Return the (x, y) coordinate for the center point of the cell that contains the specified text.  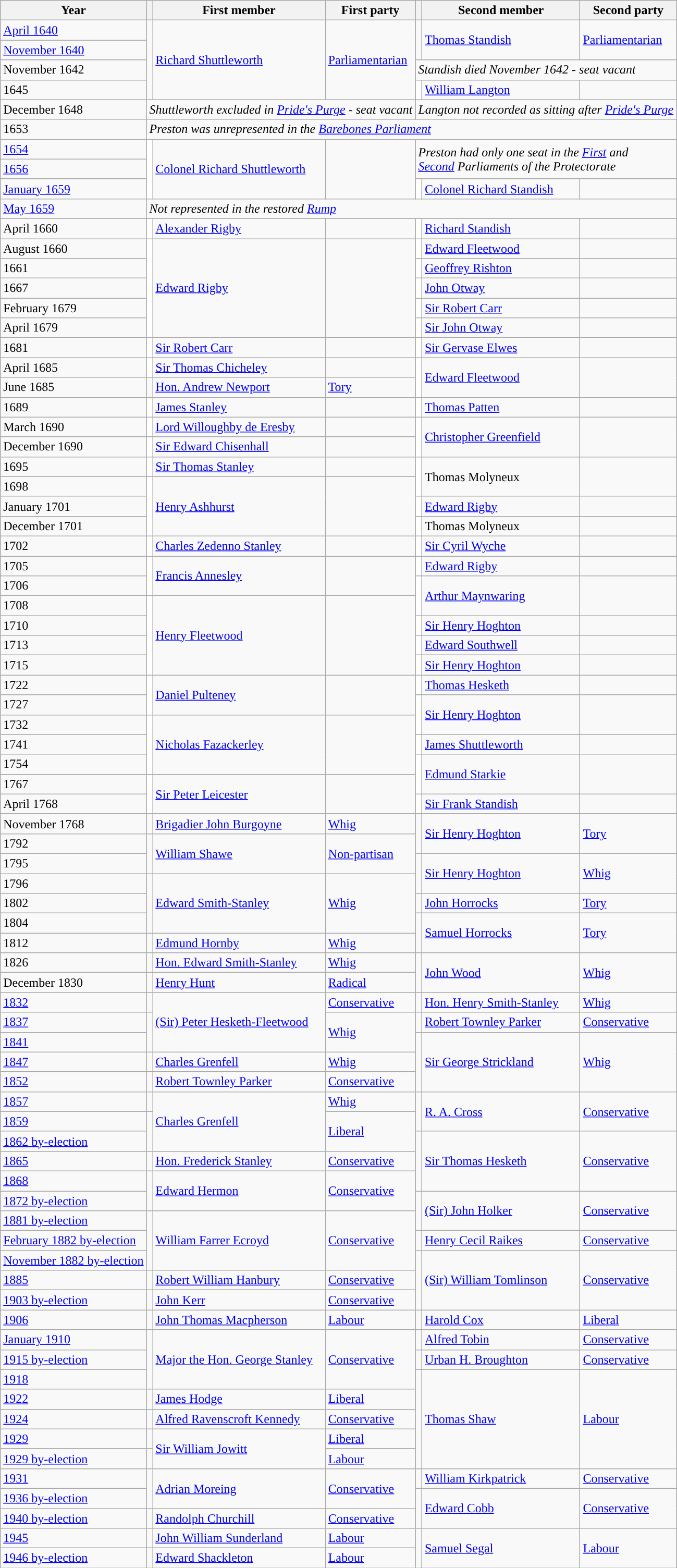
Henry Ashhurst (239, 506)
January 1701 (73, 506)
January 1910 (73, 1340)
Hon. Edward Smith-Stanley (239, 963)
John Otway (500, 288)
1915 by-election (73, 1359)
1796 (73, 884)
1847 (73, 1062)
1906 (73, 1320)
1881 by-election (73, 1221)
Alfred Ravenscroft Kennedy (239, 1419)
1826 (73, 963)
Preston was unrepresented in the Barebones Parliament (412, 129)
1857 (73, 1101)
Sir Peter Leicester (239, 794)
1792 (73, 843)
Edward Shackleton (239, 1558)
Lord Willoughby de Eresby (239, 427)
1732 (73, 725)
Sir Edward Chisenhall (239, 447)
Preston had only one seat in the First and Second Parliaments of the Protectorate (546, 159)
Shuttleworth excluded in Pride's Purge - seat vacant (281, 109)
Hon. Andrew Newport (239, 387)
Henry Hunt (239, 983)
Sir John Otway (500, 328)
William Shawe (239, 853)
Edward Hermon (239, 1191)
February 1882 by-election (73, 1241)
Hon. Henry Smith-Stanley (500, 1002)
1841 (73, 1042)
1885 (73, 1280)
Sir Thomas Stanley (239, 467)
1706 (73, 586)
(Sir) Peter Hesketh-Fleetwood (239, 1022)
James Shuttleworth (500, 744)
1945 (73, 1538)
Sir Cyril Wyche (500, 546)
Charles Zedenno Stanley (239, 546)
Edward Smith-Stanley (239, 903)
First member (239, 10)
Second party (629, 10)
Robert William Hanbury (239, 1280)
Alfred Tobin (500, 1340)
August 1660 (73, 249)
December 1830 (73, 983)
1940 by-election (73, 1518)
Edmund Starkie (500, 774)
1837 (73, 1022)
John Kerr (239, 1300)
Arthur Maynwaring (500, 596)
1929 by-election (73, 1459)
1681 (73, 348)
1698 (73, 486)
First party (370, 10)
May 1659 (73, 209)
February 1679 (73, 308)
James Hodge (239, 1399)
1653 (73, 129)
November 1640 (73, 50)
1654 (73, 149)
James Stanley (239, 407)
Sir Thomas Chicheley (239, 367)
Second member (500, 10)
1812 (73, 943)
1754 (73, 764)
John William Sunderland (239, 1538)
1710 (73, 626)
1804 (73, 923)
April 1679 (73, 328)
1645 (73, 90)
Urban H. Broughton (500, 1359)
Daniel Pulteney (239, 695)
1946 by-election (73, 1558)
1727 (73, 705)
William Kirkpatrick (500, 1478)
Thomas Standish (500, 40)
Randolph Churchill (239, 1518)
Adrian Moreing (239, 1488)
Major the Hon. George Stanley (239, 1359)
April 1640 (73, 30)
Not represented in the restored Rump (412, 209)
1931 (73, 1478)
1656 (73, 169)
1702 (73, 546)
Colonel Richard Standish (500, 189)
March 1690 (73, 427)
Henry Fleetwood (239, 635)
Colonel Richard Shuttleworth (239, 169)
Edward Southwell (500, 645)
1667 (73, 288)
R. A. Cross (500, 1111)
(Sir) John Holker (500, 1210)
1695 (73, 467)
1852 (73, 1082)
Nicholas Fazackerley (239, 744)
Brigadier John Burgoyne (239, 824)
1918 (73, 1379)
November 1642 (73, 70)
1865 (73, 1161)
Year (73, 10)
1708 (73, 606)
Hon. Frederick Stanley (239, 1161)
Francis Annesley (239, 575)
1661 (73, 268)
1795 (73, 863)
Thomas Hesketh (500, 685)
1689 (73, 407)
December 1690 (73, 447)
April 1768 (73, 804)
Sir Thomas Hesketh (500, 1161)
Harold Cox (500, 1320)
Thomas Shaw (500, 1419)
Sir George Strickland (500, 1062)
November 1768 (73, 824)
Christopher Greenfield (500, 437)
John Wood (500, 973)
1868 (73, 1181)
Geoffrey Rishton (500, 268)
April 1685 (73, 367)
Non-partisan (370, 853)
1705 (73, 566)
Richard Shuttleworth (239, 60)
Langton not recorded as sitting after Pride's Purge (546, 109)
William Farrer Ecroyd (239, 1241)
(Sir) William Tomlinson (500, 1280)
1936 by-election (73, 1498)
John Thomas Macpherson (239, 1320)
December 1701 (73, 526)
1832 (73, 1002)
1862 by-election (73, 1141)
1929 (73, 1439)
1924 (73, 1419)
1903 by-election (73, 1300)
Edmund Hornby (239, 943)
Radical (370, 983)
November 1882 by-election (73, 1260)
1872 by-election (73, 1200)
1713 (73, 645)
Samuel Horrocks (500, 933)
December 1648 (73, 109)
1715 (73, 665)
Samuel Segal (500, 1548)
January 1659 (73, 189)
1722 (73, 685)
1767 (73, 784)
Standish died November 1642 - seat vacant (546, 70)
Edward Cobb (500, 1508)
1859 (73, 1121)
April 1660 (73, 228)
Alexander Rigby (239, 228)
John Horrocks (500, 903)
1802 (73, 903)
1922 (73, 1399)
Sir Gervase Elwes (500, 348)
Thomas Patten (500, 407)
Sir Frank Standish (500, 804)
Sir William Jowitt (239, 1449)
Richard Standish (500, 228)
Henry Cecil Raikes (500, 1241)
June 1685 (73, 387)
William Langton (500, 90)
1741 (73, 744)
